Provide the (x, y) coordinate of the cell's center where the given text is located.  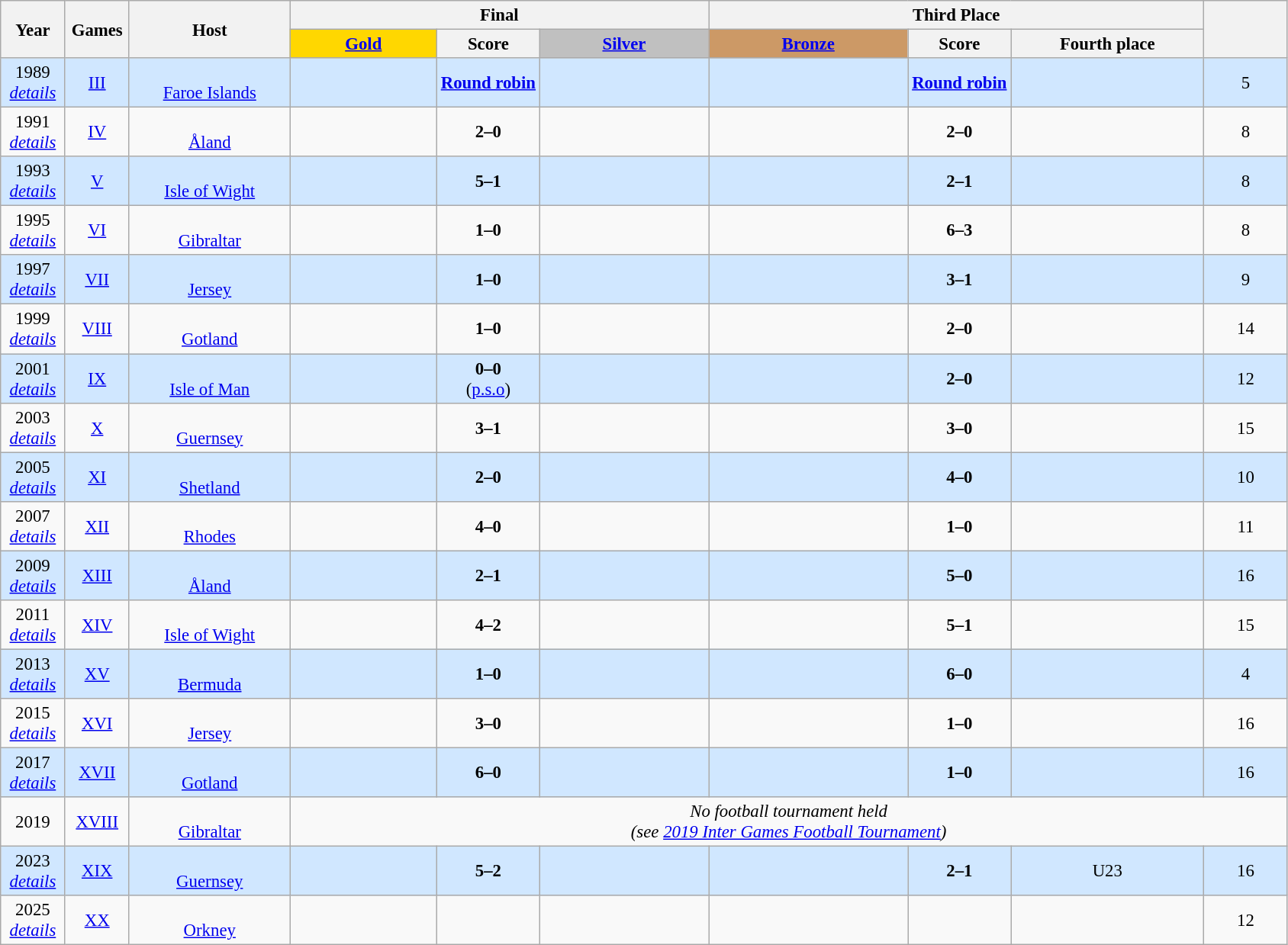
XIV (97, 625)
4 (1245, 674)
XVI (97, 723)
0–0(p.s.o) (488, 378)
XX (97, 920)
III (97, 82)
1999details (33, 329)
IV (97, 133)
U23 (1108, 871)
5–0 (960, 575)
5–2 (488, 871)
2009details (33, 575)
4–2 (488, 625)
XII (97, 526)
Gold (363, 44)
2001details (33, 378)
1993details (33, 182)
XIX (97, 871)
2023details (33, 871)
VI (97, 230)
XI (97, 477)
Host (209, 29)
2025details (33, 920)
1989details (33, 82)
Silver (624, 44)
XV (97, 674)
Bermuda (209, 674)
2017details (33, 772)
Orkney (209, 920)
10 (1245, 477)
V (97, 182)
Year (33, 29)
XVII (97, 772)
Games (97, 29)
1995details (33, 230)
11 (1245, 526)
Shetland (209, 477)
Isle of Man (209, 378)
VII (97, 279)
Rhodes (209, 526)
1991details (33, 133)
XIII (97, 575)
Third Place (957, 15)
Fourth place (1108, 44)
9 (1245, 279)
IX (97, 378)
Faroe Islands (209, 82)
VIII (97, 329)
5 (1245, 82)
2013details (33, 674)
XVIII (97, 822)
2003details (33, 427)
2019 (33, 822)
No football tournament held(see 2019 Inter Games Football Tournament) (789, 822)
2007details (33, 526)
2005details (33, 477)
14 (1245, 329)
Bronze (809, 44)
1997details (33, 279)
2015details (33, 723)
X (97, 427)
Final (499, 15)
6–3 (960, 230)
2011details (33, 625)
